Return (x, y) of the center of cell containing provided text 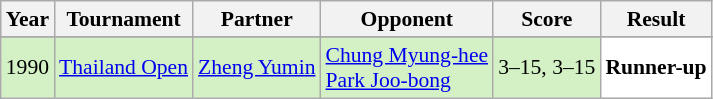
Opponent (408, 19)
Chung Myung-hee Park Joo-bong (408, 68)
Zheng Yumin (256, 68)
Score (546, 19)
Tournament (124, 19)
Thailand Open (124, 68)
Runner-up (656, 68)
3–15, 3–15 (546, 68)
1990 (28, 68)
Year (28, 19)
Partner (256, 19)
Result (656, 19)
